Find where the given text appears and provide that cell's center as [x, y] coordinate. 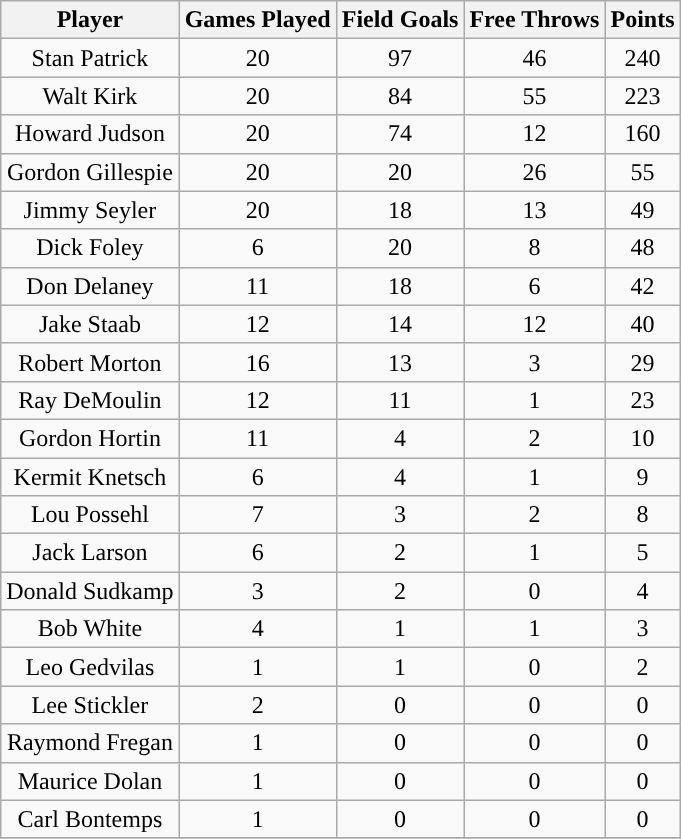
Field Goals [400, 20]
Leo Gedvilas [90, 667]
23 [642, 400]
46 [534, 58]
Ray DeMoulin [90, 400]
Maurice Dolan [90, 781]
223 [642, 96]
Lee Stickler [90, 705]
74 [400, 134]
Donald Sudkamp [90, 591]
84 [400, 96]
Gordon Hortin [90, 438]
Carl Bontemps [90, 819]
Walt Kirk [90, 96]
Lou Possehl [90, 515]
Jack Larson [90, 553]
Player [90, 20]
Gordon Gillespie [90, 172]
Dick Foley [90, 248]
Points [642, 20]
5 [642, 553]
7 [258, 515]
40 [642, 324]
Free Throws [534, 20]
Raymond Fregan [90, 743]
Jake Staab [90, 324]
48 [642, 248]
16 [258, 362]
Stan Patrick [90, 58]
Games Played [258, 20]
97 [400, 58]
Bob White [90, 629]
14 [400, 324]
240 [642, 58]
Don Delaney [90, 286]
29 [642, 362]
49 [642, 210]
Howard Judson [90, 134]
42 [642, 286]
26 [534, 172]
Robert Morton [90, 362]
9 [642, 477]
Jimmy Seyler [90, 210]
10 [642, 438]
160 [642, 134]
Kermit Knetsch [90, 477]
